Identify which cell holds the provided text, then report its [x, y] central coordinate. 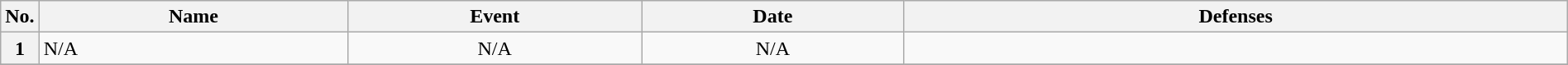
1 [20, 48]
No. [20, 17]
Defenses [1236, 17]
Event [495, 17]
Name [194, 17]
Date [772, 17]
